Provide the [X, Y] coordinate of the cell's center where the given text is located.  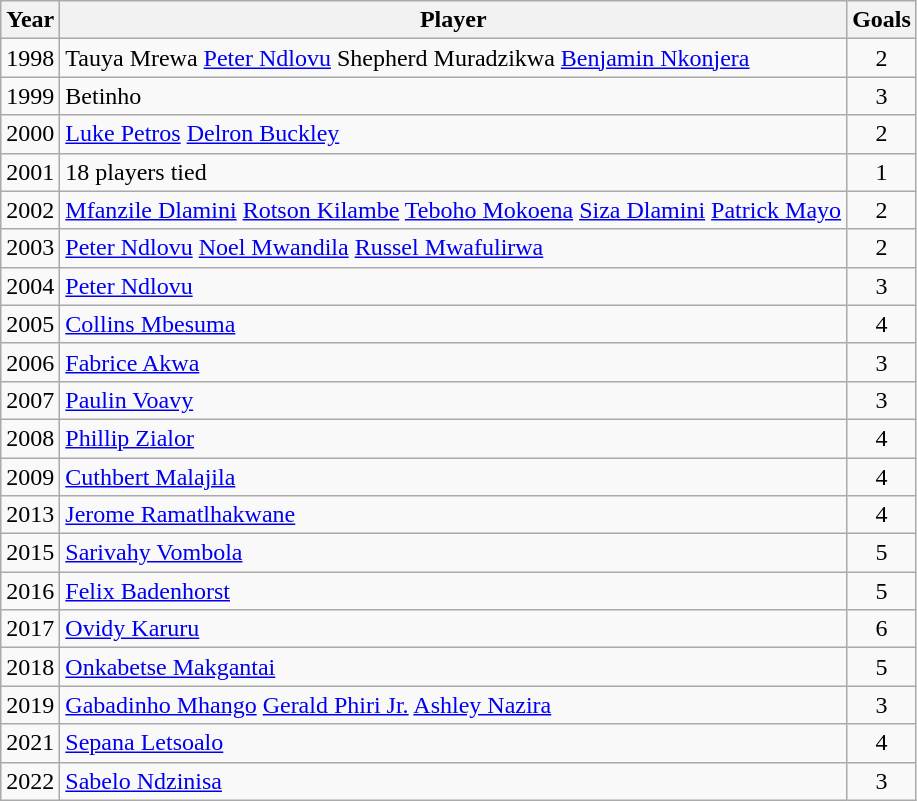
Peter Ndlovu Noel Mwandila Russel Mwafulirwa [454, 248]
2013 [30, 515]
1 [882, 172]
Jerome Ramatlhakwane [454, 515]
Goals [882, 20]
Fabrice Akwa [454, 362]
2017 [30, 629]
Mfanzile Dlamini Rotson Kilambe Teboho Mokoena Siza Dlamini Patrick Mayo [454, 210]
Felix Badenhorst [454, 591]
Sarivahy Vombola [454, 553]
Year [30, 20]
2008 [30, 438]
1998 [30, 58]
2015 [30, 553]
2009 [30, 477]
2005 [30, 324]
Luke Petros Delron Buckley [454, 134]
2018 [30, 667]
1999 [30, 96]
2003 [30, 248]
Betinho [454, 96]
Collins Mbesuma [454, 324]
2004 [30, 286]
Phillip Zialor [454, 438]
2022 [30, 781]
2016 [30, 591]
Sepana Letsoalo [454, 743]
2007 [30, 400]
Gabadinho Mhango Gerald Phiri Jr. Ashley Nazira [454, 705]
Sabelo Ndzinisa [454, 781]
2021 [30, 743]
Cuthbert Malajila [454, 477]
2019 [30, 705]
6 [882, 629]
2001 [30, 172]
Paulin Voavy [454, 400]
2006 [30, 362]
2000 [30, 134]
Tauya Mrewa Peter Ndlovu Shepherd Muradzikwa Benjamin Nkonjera [454, 58]
Peter Ndlovu [454, 286]
18 players tied [454, 172]
Ovidy Karuru [454, 629]
Player [454, 20]
2002 [30, 210]
Onkabetse Makgantai [454, 667]
